Output the [X, Y] coordinate of the center of the cell containing the given text.  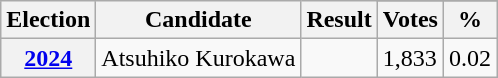
Candidate [198, 20]
Election [48, 20]
Atsuhiko Kurokawa [198, 58]
0.02 [470, 58]
1,833 [410, 58]
Votes [410, 20]
Result [339, 20]
2024 [48, 58]
% [470, 20]
